From the cell containing the given text, extract its center point as [X, Y] coordinate. 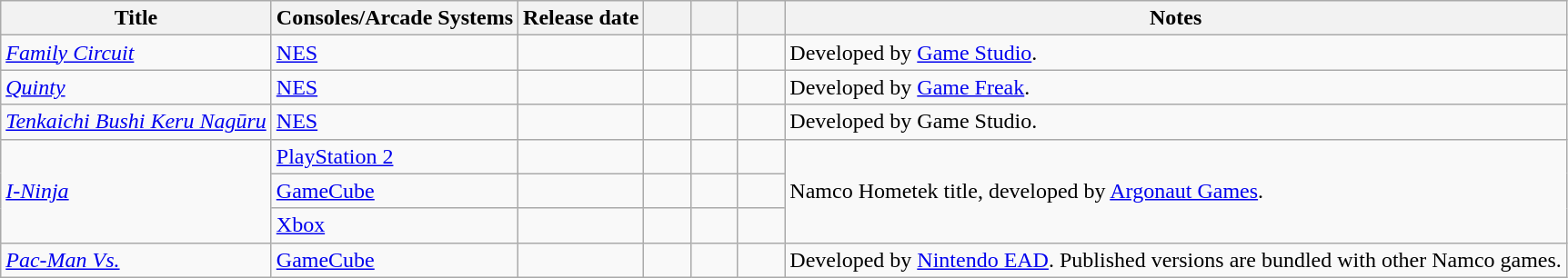
Developed by Game Freak. [1176, 87]
PlayStation 2 [395, 156]
Tenkaichi Bushi Keru Nagūru [136, 122]
Release date [581, 18]
Notes [1176, 18]
Namco Hometek title, developed by Argonaut Games. [1176, 191]
Title [136, 18]
Consoles/Arcade Systems [395, 18]
I-Ninja [136, 191]
Xbox [395, 225]
Pac-Man Vs. [136, 260]
Family Circuit [136, 53]
Quinty [136, 87]
Developed by Nintendo EAD. Published versions are bundled with other Namco games. [1176, 260]
